Determine the (X, Y) coordinate at the center of the cell enclosing the given text.  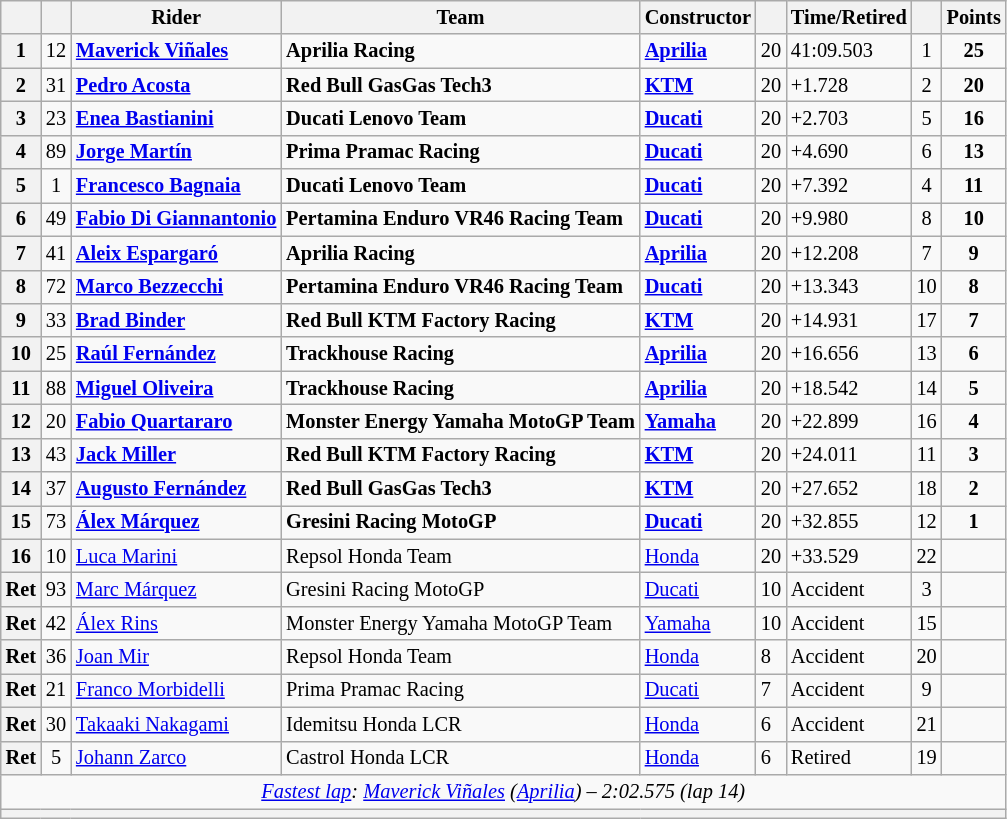
Rider (176, 17)
Points (974, 17)
Aleix Espargaró (176, 253)
Francesco Bagnaia (176, 186)
+33.529 (849, 556)
Fabio Quartararo (176, 421)
19 (927, 758)
+24.011 (849, 455)
72 (56, 287)
Idemitsu Honda LCR (460, 724)
89 (56, 152)
Raúl Fernández (176, 354)
33 (56, 320)
36 (56, 657)
Álex Rins (176, 623)
Takaaki Nakagami (176, 724)
Miguel Oliveira (176, 388)
Jorge Martín (176, 152)
Johann Zarco (176, 758)
Jack Miller (176, 455)
+12.208 (849, 253)
+2.703 (849, 118)
Joan Mir (176, 657)
+9.980 (849, 219)
73 (56, 522)
+14.931 (849, 320)
Luca Marini (176, 556)
Brad Binder (176, 320)
23 (56, 118)
Marco Bezzecchi (176, 287)
+7.392 (849, 186)
42 (56, 623)
Castrol Honda LCR (460, 758)
Franco Morbidelli (176, 690)
Maverick Viñales (176, 51)
88 (56, 388)
18 (927, 489)
Retired (849, 758)
41 (56, 253)
Álex Márquez (176, 522)
Enea Bastianini (176, 118)
41:09.503 (849, 51)
30 (56, 724)
43 (56, 455)
+16.656 (849, 354)
Pedro Acosta (176, 85)
49 (56, 219)
Constructor (698, 17)
+4.690 (849, 152)
+13.343 (849, 287)
Fabio Di Giannantonio (176, 219)
+22.899 (849, 421)
+1.728 (849, 85)
+32.855 (849, 522)
17 (927, 320)
Marc Márquez (176, 589)
Augusto Fernández (176, 489)
Fastest lap: Maverick Viñales (Aprilia) – 2:02.575 (lap 14) (504, 791)
37 (56, 489)
22 (927, 556)
+18.542 (849, 388)
31 (56, 85)
Team (460, 17)
93 (56, 589)
Time/Retired (849, 17)
+27.652 (849, 489)
